Return the [X, Y] coordinate for the center point of the cell that contains the specified text.  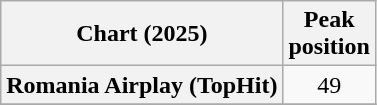
Chart (2025) [142, 34]
Romania Airplay (TopHit) [142, 85]
49 [329, 85]
Peakposition [329, 34]
